Determine the (x, y) coordinate at the center of the cell enclosing the given text.  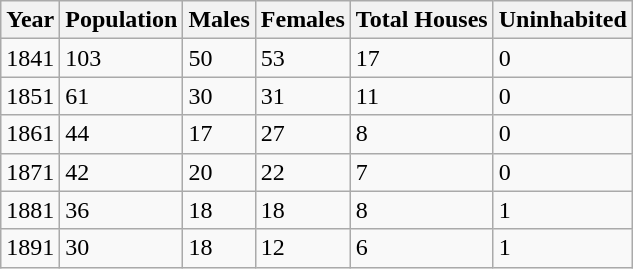
36 (122, 210)
20 (219, 172)
50 (219, 58)
44 (122, 134)
1851 (30, 96)
61 (122, 96)
12 (302, 248)
Males (219, 20)
Population (122, 20)
Uninhabited (562, 20)
1861 (30, 134)
Year (30, 20)
1841 (30, 58)
27 (302, 134)
7 (422, 172)
22 (302, 172)
1871 (30, 172)
Females (302, 20)
31 (302, 96)
53 (302, 58)
42 (122, 172)
6 (422, 248)
Total Houses (422, 20)
1891 (30, 248)
1881 (30, 210)
103 (122, 58)
11 (422, 96)
